From the cell containing the given text, extract its center point as (x, y) coordinate. 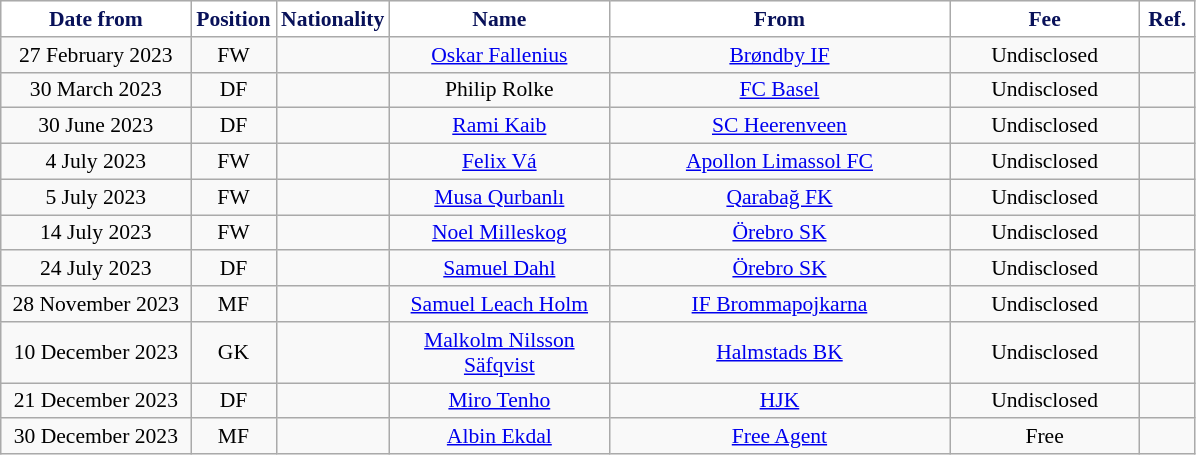
Date from (96, 19)
Qarabağ FK (779, 197)
GK (234, 352)
Philip Rolke (499, 90)
Noel Milleskog (499, 233)
14 July 2023 (96, 233)
Free Agent (779, 437)
Nationality (332, 19)
Albin Ekdal (499, 437)
Ref. (1168, 19)
30 December 2023 (96, 437)
Samuel Leach Holm (499, 304)
Miro Tenho (499, 401)
21 December 2023 (96, 401)
Free (1045, 437)
27 February 2023 (96, 55)
SC Heerenveen (779, 126)
28 November 2023 (96, 304)
Rami Kaib (499, 126)
FC Basel (779, 90)
Malkolm Nilsson Säfqvist (499, 352)
Felix Vá (499, 162)
IF Brommapojkarna (779, 304)
24 July 2023 (96, 269)
Musa Qurbanlı (499, 197)
4 July 2023 (96, 162)
30 March 2023 (96, 90)
Samuel Dahl (499, 269)
30 June 2023 (96, 126)
Name (499, 19)
Halmstads BK (779, 352)
HJK (779, 401)
10 December 2023 (96, 352)
Fee (1045, 19)
5 July 2023 (96, 197)
Apollon Limassol FC (779, 162)
Oskar Fallenius (499, 55)
Position (234, 19)
Brøndby IF (779, 55)
From (779, 19)
